Extract the [X, Y] coordinate from the center of the cell holding the provided text.  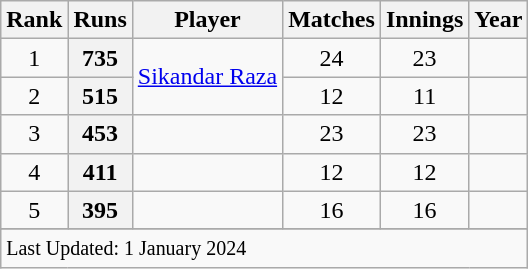
Innings [424, 20]
11 [424, 96]
4 [34, 172]
Player [207, 20]
Year [498, 20]
24 [332, 58]
Sikandar Raza [207, 77]
515 [100, 96]
Runs [100, 20]
2 [34, 96]
735 [100, 58]
453 [100, 134]
3 [34, 134]
5 [34, 210]
411 [100, 172]
395 [100, 210]
1 [34, 58]
Last Updated: 1 January 2024 [264, 248]
Rank [34, 20]
Matches [332, 20]
